Locate the cell with the specified text and output its [X, Y] center coordinate. 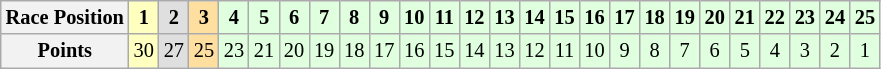
Points [65, 51]
30 [144, 51]
22 [775, 17]
27 [174, 51]
24 [835, 17]
Race Position [65, 17]
